Scan for the cell matching the given text and deliver its (X, Y) coordinate at center. 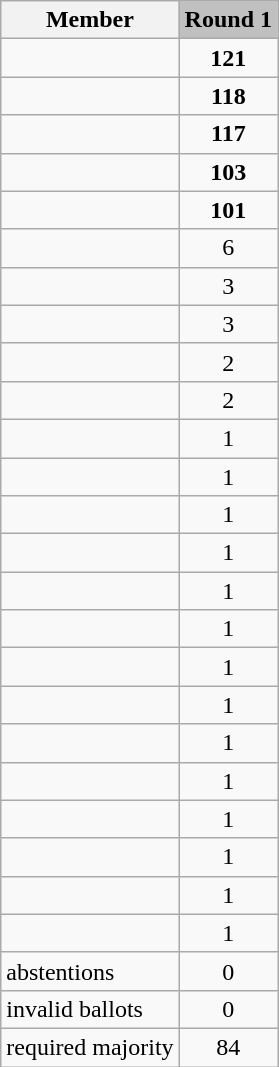
invalid ballots (90, 1009)
118 (228, 96)
84 (228, 1047)
103 (228, 172)
abstentions (90, 971)
101 (228, 210)
required majority (90, 1047)
121 (228, 58)
Round 1 (228, 20)
6 (228, 248)
Member (90, 20)
117 (228, 134)
